Scan for the cell matching the given text and deliver its [x, y] coordinate at center. 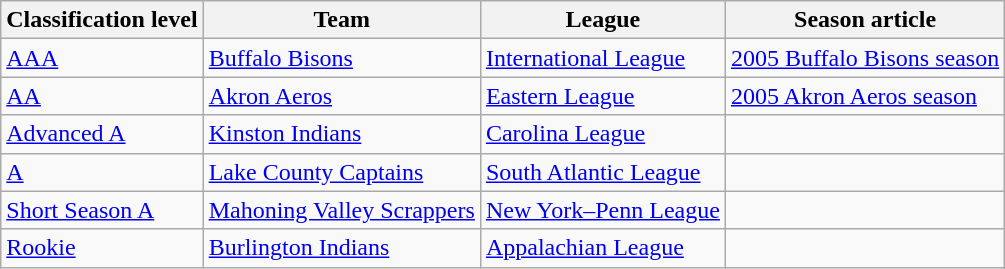
Rookie [102, 248]
2005 Buffalo Bisons season [864, 58]
A [102, 172]
Buffalo Bisons [342, 58]
New York–Penn League [602, 210]
Short Season A [102, 210]
Lake County Captains [342, 172]
Kinston Indians [342, 134]
Carolina League [602, 134]
Season article [864, 20]
Advanced A [102, 134]
League [602, 20]
Team [342, 20]
Mahoning Valley Scrappers [342, 210]
Classification level [102, 20]
Burlington Indians [342, 248]
Eastern League [602, 96]
International League [602, 58]
AAA [102, 58]
AA [102, 96]
2005 Akron Aeros season [864, 96]
Appalachian League [602, 248]
South Atlantic League [602, 172]
Akron Aeros [342, 96]
